Find where the given text appears and provide that cell's center as (X, Y) coordinate. 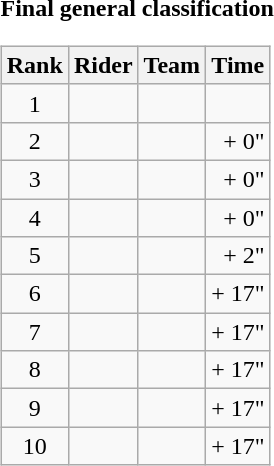
3 (34, 179)
5 (34, 256)
10 (34, 446)
1 (34, 103)
4 (34, 217)
+ 2" (238, 256)
Time (238, 65)
7 (34, 332)
Rider (103, 65)
6 (34, 294)
Team (172, 65)
9 (34, 408)
Rank (34, 65)
2 (34, 141)
8 (34, 370)
